Capture the cell that displays the provided text and extract its [x, y] central coordinate. 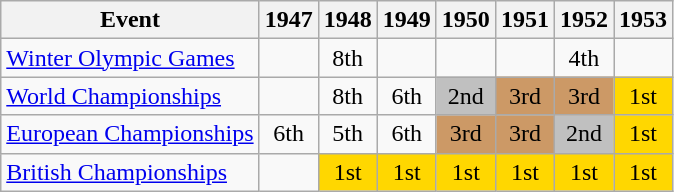
British Championships [130, 172]
European Championships [130, 134]
5th [348, 134]
1947 [288, 20]
1952 [584, 20]
1951 [524, 20]
Winter Olympic Games [130, 58]
1949 [406, 20]
1950 [466, 20]
4th [584, 58]
1953 [644, 20]
Event [130, 20]
1948 [348, 20]
World Championships [130, 96]
